Scan for the cell matching the given text and deliver its [X, Y] coordinate at center. 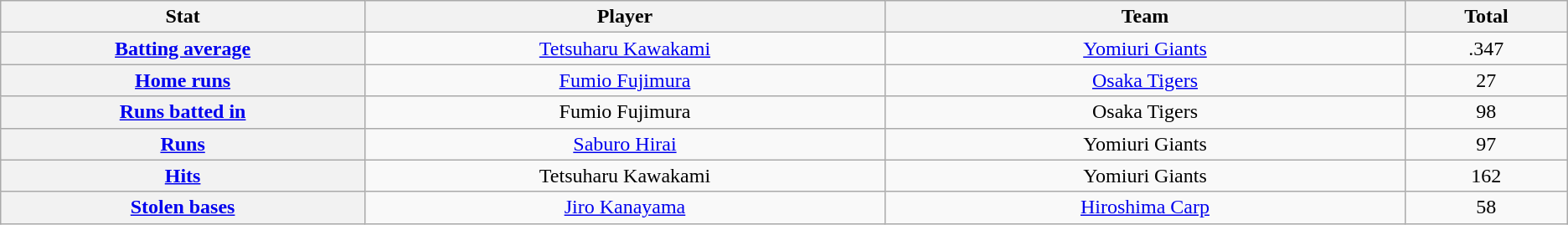
Hiroshima Carp [1144, 207]
.347 [1486, 49]
Batting average [183, 49]
162 [1486, 176]
Home runs [183, 80]
98 [1486, 112]
Runs [183, 144]
Team [1144, 17]
58 [1486, 207]
Runs batted in [183, 112]
Saburo Hirai [625, 144]
Hits [183, 176]
Stolen bases [183, 207]
27 [1486, 80]
Stat [183, 17]
Player [625, 17]
Jiro Kanayama [625, 207]
Total [1486, 17]
97 [1486, 144]
